Return the [x, y] coordinate for the center point of the cell that contains the specified text.  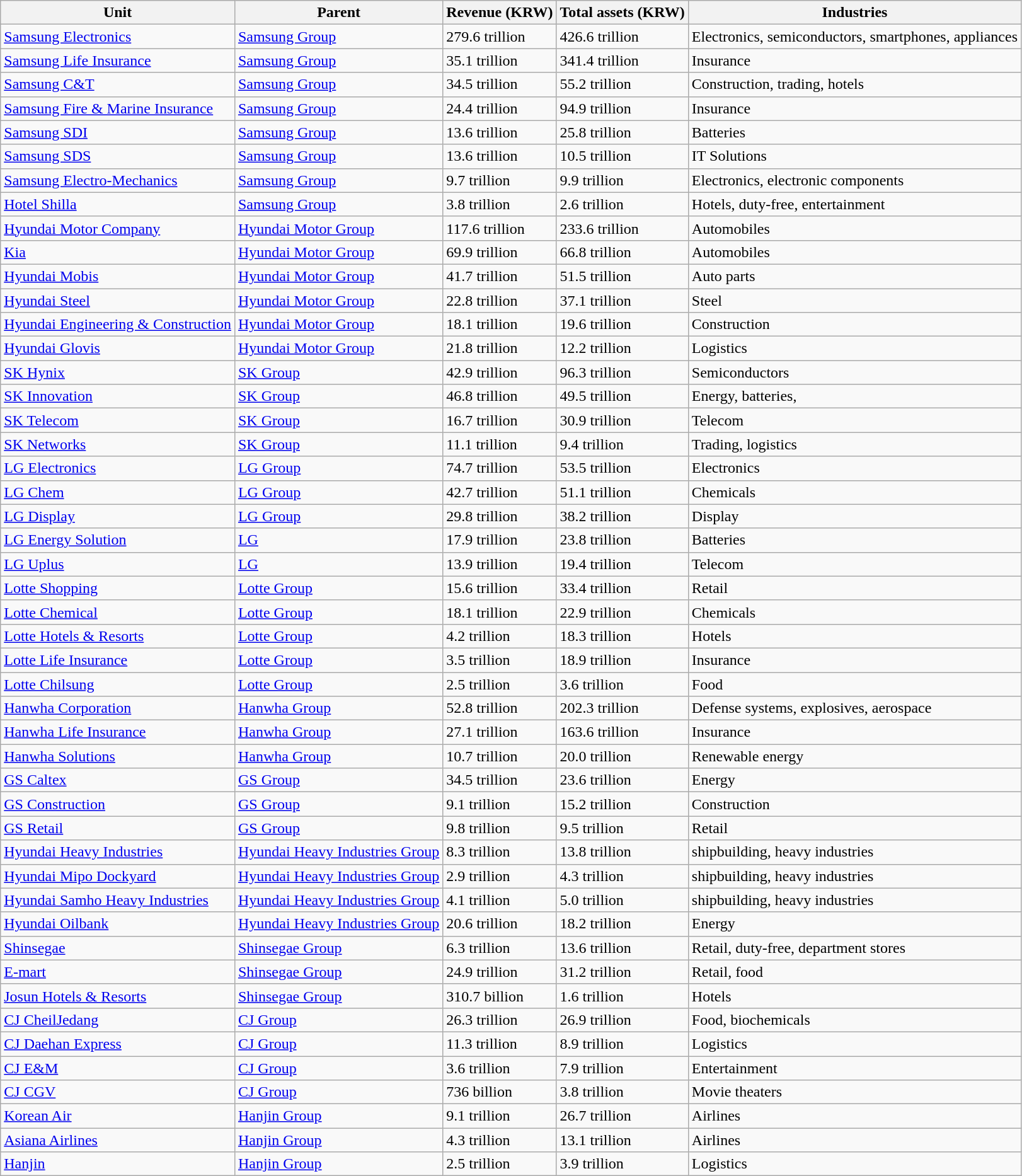
4.1 trillion [500, 900]
3.9 trillion [623, 1164]
Korean Air [118, 1116]
8.9 trillion [623, 1044]
CJ CheilJedang [118, 1020]
E-mart [118, 972]
42.7 trillion [500, 492]
IT Solutions [854, 156]
51.1 trillion [623, 492]
31.2 trillion [623, 972]
23.8 trillion [623, 540]
37.1 trillion [623, 301]
11.1 trillion [500, 444]
Asiana Airlines [118, 1140]
SK Hynix [118, 372]
GS Caltex [118, 780]
Electronics [854, 468]
9.4 trillion [623, 444]
Energy, batteries, [854, 396]
Lotte Chilsung [118, 684]
94.9 trillion [623, 108]
Hyundai Mobis [118, 276]
20.0 trillion [623, 756]
CJ Daehan Express [118, 1044]
19.4 trillion [623, 564]
Hyundai Mipo Dockyard [118, 876]
5.0 trillion [623, 900]
Lotte Chemical [118, 612]
26.3 trillion [500, 1020]
42.9 trillion [500, 372]
22.8 trillion [500, 301]
Renewable energy [854, 756]
2.9 trillion [500, 876]
CJ E&M [118, 1068]
7.9 trillion [623, 1068]
19.6 trillion [623, 325]
Electronics, semiconductors, smartphones, appliances [854, 37]
17.9 trillion [500, 540]
29.8 trillion [500, 516]
20.6 trillion [500, 924]
163.6 trillion [623, 732]
10.7 trillion [500, 756]
Hyundai Glovis [118, 349]
Hyundai Steel [118, 301]
Electronics, electronic components [854, 180]
Total assets (KRW) [623, 13]
66.8 trillion [623, 252]
24.4 trillion [500, 108]
52.8 trillion [500, 708]
Samsung Electronics [118, 37]
55.2 trillion [623, 84]
117.6 trillion [500, 228]
Semiconductors [854, 372]
SK Networks [118, 444]
51.5 trillion [623, 276]
25.8 trillion [623, 132]
Lotte Hotels & Resorts [118, 636]
6.3 trillion [500, 948]
38.2 trillion [623, 516]
Samsung Life Insurance [118, 61]
Steel [854, 301]
1.6 trillion [623, 996]
22.9 trillion [623, 612]
Lotte Shopping [118, 588]
Samsung SDI [118, 132]
Defense systems, explosives, aerospace [854, 708]
13.1 trillion [623, 1140]
69.9 trillion [500, 252]
Hanwha Solutions [118, 756]
96.3 trillion [623, 372]
9.5 trillion [623, 828]
Construction, trading, hotels [854, 84]
26.7 trillion [623, 1116]
Samsung SDS [118, 156]
30.9 trillion [623, 420]
10.5 trillion [623, 156]
Hyundai Engineering & Construction [118, 325]
Hanwha Corporation [118, 708]
Hyundai Samho Heavy Industries [118, 900]
Hotels, duty-free, entertainment [854, 204]
310.7 billion [500, 996]
53.5 trillion [623, 468]
8.3 trillion [500, 852]
SK Telecom [118, 420]
16.7 trillion [500, 420]
23.6 trillion [623, 780]
24.9 trillion [500, 972]
Food, biochemicals [854, 1020]
Kia [118, 252]
Display [854, 516]
3.5 trillion [500, 660]
11.3 trillion [500, 1044]
2.6 trillion [623, 204]
LG Chem [118, 492]
49.5 trillion [623, 396]
CJ CGV [118, 1092]
Revenue (KRW) [500, 13]
41.7 trillion [500, 276]
Hanjin [118, 1164]
GS Construction [118, 804]
LG Energy Solution [118, 540]
Samsung Fire & Marine Insurance [118, 108]
Shinsegae [118, 948]
Hyundai Heavy Industries [118, 852]
Unit [118, 13]
Hanwha Life Insurance [118, 732]
LG Electronics [118, 468]
27.1 trillion [500, 732]
Movie theaters [854, 1092]
35.1 trillion [500, 61]
202.3 trillion [623, 708]
26.9 trillion [623, 1020]
Samsung C&T [118, 84]
18.3 trillion [623, 636]
15.6 trillion [500, 588]
74.7 trillion [500, 468]
Retail, duty-free, department stores [854, 948]
SK Innovation [118, 396]
46.8 trillion [500, 396]
13.9 trillion [500, 564]
Entertainment [854, 1068]
GS Retail [118, 828]
Hyundai Oilbank [118, 924]
736 billion [500, 1092]
9.9 trillion [623, 180]
18.9 trillion [623, 660]
Industries [854, 13]
341.4 trillion [623, 61]
LG Display [118, 516]
15.2 trillion [623, 804]
LG Uplus [118, 564]
Trading, logistics [854, 444]
18.2 trillion [623, 924]
13.8 trillion [623, 852]
233.6 trillion [623, 228]
Lotte Life Insurance [118, 660]
279.6 trillion [500, 37]
Auto parts [854, 276]
9.7 trillion [500, 180]
Hyundai Motor Company [118, 228]
Josun Hotels & Resorts [118, 996]
426.6 trillion [623, 37]
Hotel Shilla [118, 204]
Retail, food [854, 972]
Parent [338, 13]
4.2 trillion [500, 636]
Food [854, 684]
21.8 trillion [500, 349]
33.4 trillion [623, 588]
9.8 trillion [500, 828]
Samsung Electro-Mechanics [118, 180]
12.2 trillion [623, 349]
